Output the (X, Y) coordinate of the center of the cell containing the given text.  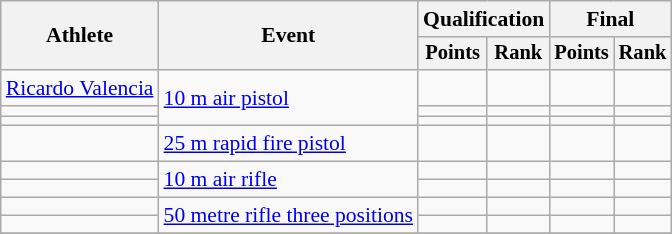
25 m rapid fire pistol (289, 144)
50 metre rifle three positions (289, 216)
Final (610, 19)
Qualification (484, 19)
10 m air rifle (289, 180)
Athlete (80, 36)
Event (289, 36)
10 m air pistol (289, 98)
Ricardo Valencia (80, 88)
